Output the (X, Y) coordinate of the center of the cell containing the given text.  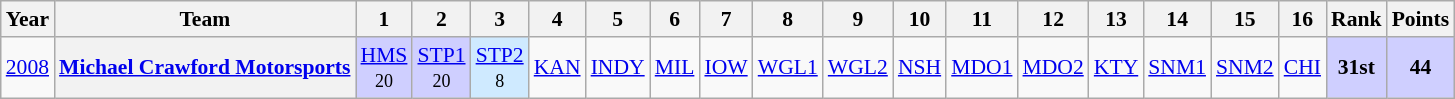
KTY (1116, 68)
Points (1421, 19)
3 (500, 19)
31st (1356, 68)
5 (618, 19)
8 (788, 19)
MIL (675, 68)
12 (1052, 19)
2008 (28, 68)
Michael Crawford Motorsports (204, 68)
SNM1 (1177, 68)
4 (558, 19)
WGL2 (858, 68)
IOW (726, 68)
1 (384, 19)
KAN (558, 68)
NSH (920, 68)
MDO2 (1052, 68)
13 (1116, 19)
2 (441, 19)
Year (28, 19)
14 (1177, 19)
HMS20 (384, 68)
WGL1 (788, 68)
Team (204, 19)
16 (1302, 19)
11 (982, 19)
6 (675, 19)
SNM2 (1245, 68)
44 (1421, 68)
15 (1245, 19)
10 (920, 19)
INDY (618, 68)
STP120 (441, 68)
MDO1 (982, 68)
STP28 (500, 68)
CHI (1302, 68)
9 (858, 19)
Rank (1356, 19)
7 (726, 19)
